Output the [X, Y] coordinate of the center of the cell containing the given text.  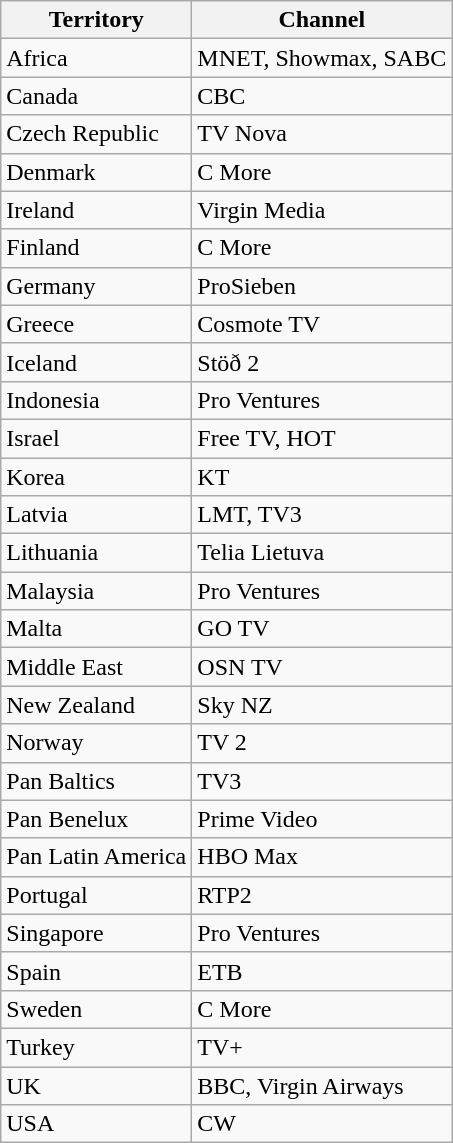
Pan Baltics [96, 781]
Pan Benelux [96, 819]
Territory [96, 20]
Africa [96, 58]
LMT, TV3 [322, 515]
Iceland [96, 362]
USA [96, 1124]
Stöð 2 [322, 362]
Denmark [96, 172]
ETB [322, 971]
Czech Republic [96, 134]
Finland [96, 248]
Turkey [96, 1047]
Telia Lietuva [322, 553]
CW [322, 1124]
MNET, Showmax, SABC [322, 58]
Norway [96, 743]
ProSieben [322, 286]
Germany [96, 286]
Korea [96, 477]
UK [96, 1085]
Channel [322, 20]
Latvia [96, 515]
TV+ [322, 1047]
Virgin Media [322, 210]
TV3 [322, 781]
Malaysia [96, 591]
BBC, Virgin Airways [322, 1085]
Pan Latin America [96, 857]
Cosmote TV [322, 324]
Free TV, HOT [322, 438]
Sky NZ [322, 705]
HBO Max [322, 857]
Ireland [96, 210]
New Zealand [96, 705]
Greece [96, 324]
TV Nova [322, 134]
GO TV [322, 629]
KT [322, 477]
Canada [96, 96]
TV 2 [322, 743]
Middle East [96, 667]
Israel [96, 438]
Malta [96, 629]
OSN TV [322, 667]
Prime Video [322, 819]
Singapore [96, 933]
Portugal [96, 895]
Spain [96, 971]
Indonesia [96, 400]
RTP2 [322, 895]
CBC [322, 96]
Sweden [96, 1009]
Lithuania [96, 553]
